Detect which cell encompasses the target text, then output its [x, y] center coordinate. 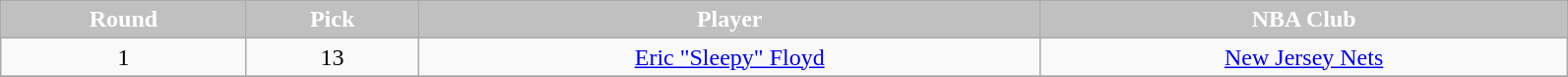
New Jersey Nets [1303, 57]
Eric "Sleepy" Floyd [729, 57]
NBA Club [1303, 20]
13 [333, 57]
1 [124, 57]
Round [124, 20]
Player [729, 20]
Pick [333, 20]
